Detect which cell encompasses the target text, then output its [X, Y] center coordinate. 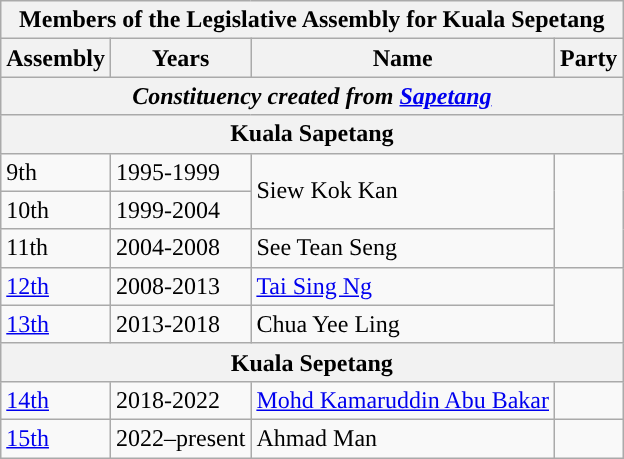
15th [56, 438]
Siew Kok Kan [403, 191]
11th [56, 248]
Ahmad Man [403, 438]
Party [589, 58]
Kuala Sapetang [312, 134]
10th [56, 210]
2008-2013 [180, 286]
Constituency created from Sapetang [312, 96]
Members of the Legislative Assembly for Kuala Sepetang [312, 20]
2004-2008 [180, 248]
13th [56, 324]
2018-2022 [180, 400]
Chua Yee Ling [403, 324]
14th [56, 400]
Name [403, 58]
See Tean Seng [403, 248]
1999-2004 [180, 210]
2013-2018 [180, 324]
12th [56, 286]
Kuala Sepetang [312, 362]
9th [56, 172]
Mohd Kamaruddin Abu Bakar [403, 400]
2022–present [180, 438]
1995-1999 [180, 172]
Tai Sing Ng [403, 286]
Years [180, 58]
Assembly [56, 58]
